Return the [X, Y] coordinate for the center point of the cell that contains the specified text.  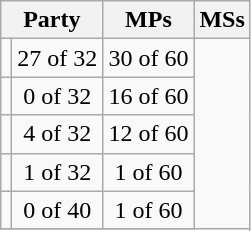
1 of 32 [58, 172]
16 of 60 [148, 96]
12 of 60 [148, 134]
0 of 40 [58, 210]
MSs [222, 20]
27 of 32 [58, 58]
0 of 32 [58, 96]
4 of 32 [58, 134]
Party [52, 20]
MPs [148, 20]
30 of 60 [148, 58]
